Provide the (X, Y) coordinate of the cell's center where the given text is located.  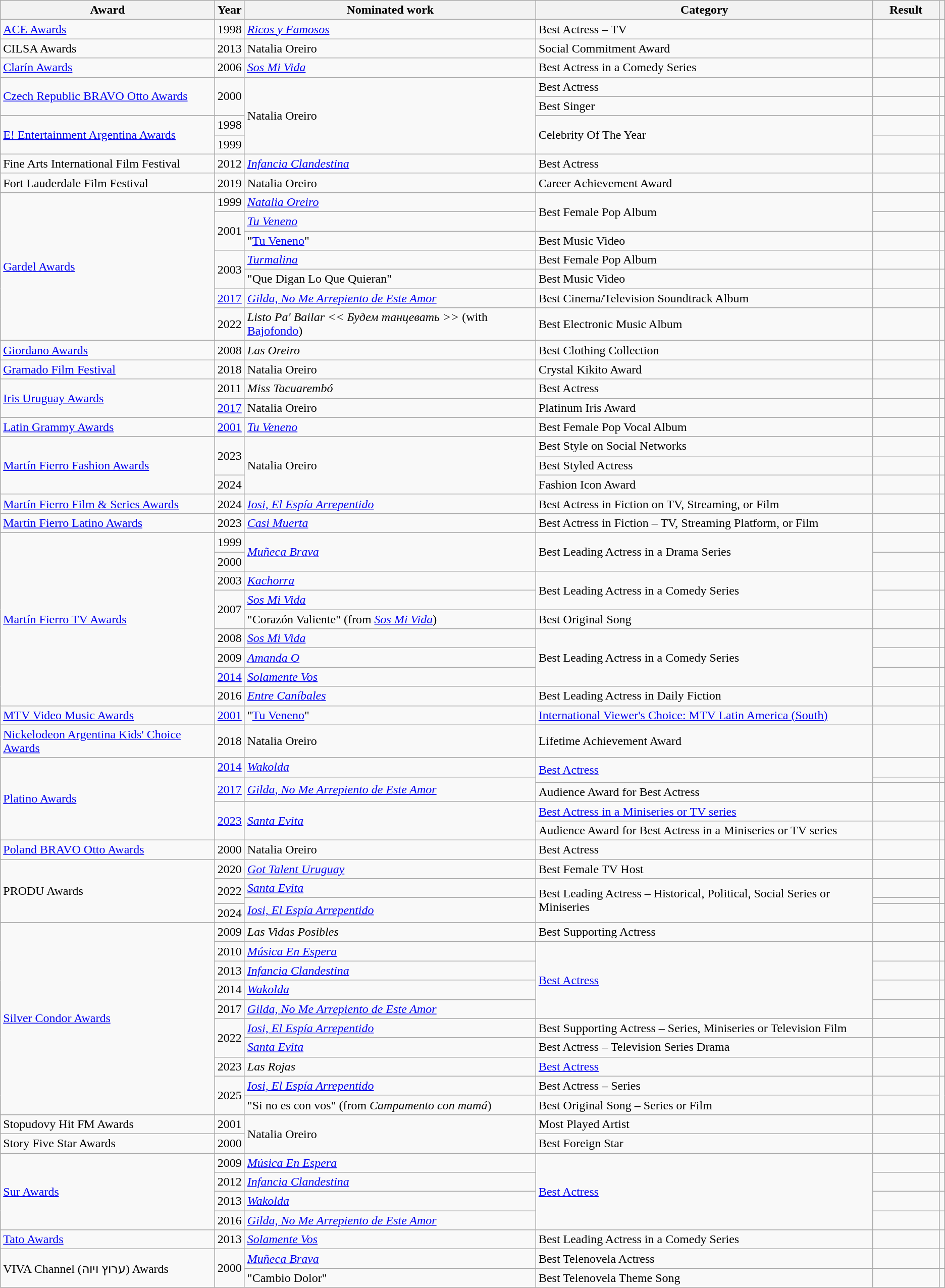
Clarín Awards (108, 68)
VIVA Channel (ערוץ ויוה) Awards (108, 1268)
Martín Fierro Fashion Awards (108, 465)
Turmalina (390, 260)
Iris Uruguay Awards (108, 398)
Crystal Kikito Award (704, 369)
Award (108, 10)
"Que Digan Lo Que Quieran" (390, 279)
2007 (229, 610)
Poland BRAVO Otto Awards (108, 849)
Platinum Iris Award (704, 408)
ACE Awards (108, 29)
2006 (229, 68)
Best Female TV Host (704, 869)
"Corazón Valiente" (from Sos Mi Vida) (390, 619)
Best Leading Actress in a Drama Series (704, 552)
Best Style on Social Networks (704, 446)
PRODU Awards (108, 890)
Latin Grammy Awards (108, 427)
Career Achievement Award (704, 183)
Casi Muerta (390, 523)
Lifetime Achievement Award (704, 741)
Tato Awards (108, 1240)
Gramado Film Festival (108, 369)
Entre Caníbales (390, 696)
Best Actress in a Comedy Series (704, 68)
CILSA Awards (108, 48)
Best Actress – TV (704, 29)
Martín Fierro Latino Awards (108, 523)
2011 (229, 389)
Celebrity Of The Year (704, 135)
Ricos y Famosos (390, 29)
Fashion Icon Award (704, 485)
Best Actress in Fiction – TV, Streaming Platform, or Film (704, 523)
Best Telenovela Actress (704, 1259)
Best Cinema/Television Soundtrack Album (704, 298)
Best Actress – Series (704, 1086)
Silver Condor Awards (108, 1018)
Story Five Star Awards (108, 1143)
Martín Fierro TV Awards (108, 619)
Best Leading Actress – Historical, Political, Social Series or Miniseries (704, 900)
Gardel Awards (108, 266)
Stopudovy Hit FM Awards (108, 1124)
Best Supporting Actress (704, 932)
Best Supporting Actress – Series, Miniseries or Television Film (704, 1028)
Fort Lauderdale Film Festival (108, 183)
Las Vidas Posibles (390, 932)
Audience Award for Best Actress (704, 792)
Amanda O (390, 658)
Miss Tacuarembó (390, 389)
Sur Awards (108, 1191)
Las Oreiro (390, 350)
Best Electronic Music Album (704, 324)
Best Actress in Fiction on TV, Streaming, or Film (704, 504)
2010 (229, 951)
Nominated work (390, 10)
E! Entertainment Argentina Awards (108, 135)
Best Actress in a Miniseries or TV series (704, 811)
Fine Arts International Film Festival (108, 164)
Nickelodeon Argentina Kids' Choice Awards (108, 741)
Best Leading Actress in Daily Fiction (704, 696)
Las Rojas (390, 1066)
Best Clothing Collection (704, 350)
Result (906, 10)
Platino Awards (108, 798)
MTV Video Music Awards (108, 715)
Best Female Pop Vocal Album (704, 427)
"Si no es con vos" (from Campamento con mamá) (390, 1105)
Best Actress – Television Series Drama (704, 1047)
Best Original Song (704, 619)
Audience Award for Best Actress in a Miniseries or TV series (704, 830)
Social Commitment Award (704, 48)
Listo Pa' Bailar << Будем танцевать >> (with Bajofondo) (390, 324)
Got Talent Uruguay (390, 869)
Giordano Awards (108, 350)
"Cambio Dolor" (390, 1278)
Year (229, 10)
Kachorra (390, 581)
Martín Fierro Film & Series Awards (108, 504)
Best Styled Actress (704, 465)
2019 (229, 183)
Most Played Artist (704, 1124)
Category (704, 10)
Best Telenovela Theme Song (704, 1278)
Best Singer (704, 106)
Czech Republic BRAVO Otto Awards (108, 96)
International Viewer's Choice: MTV Latin America (South) (704, 715)
Best Original Song – Series or Film (704, 1105)
2020 (229, 869)
2025 (229, 1095)
Best Foreign Star (704, 1143)
